Find where the given text appears and provide that cell's center as [X, Y] coordinate. 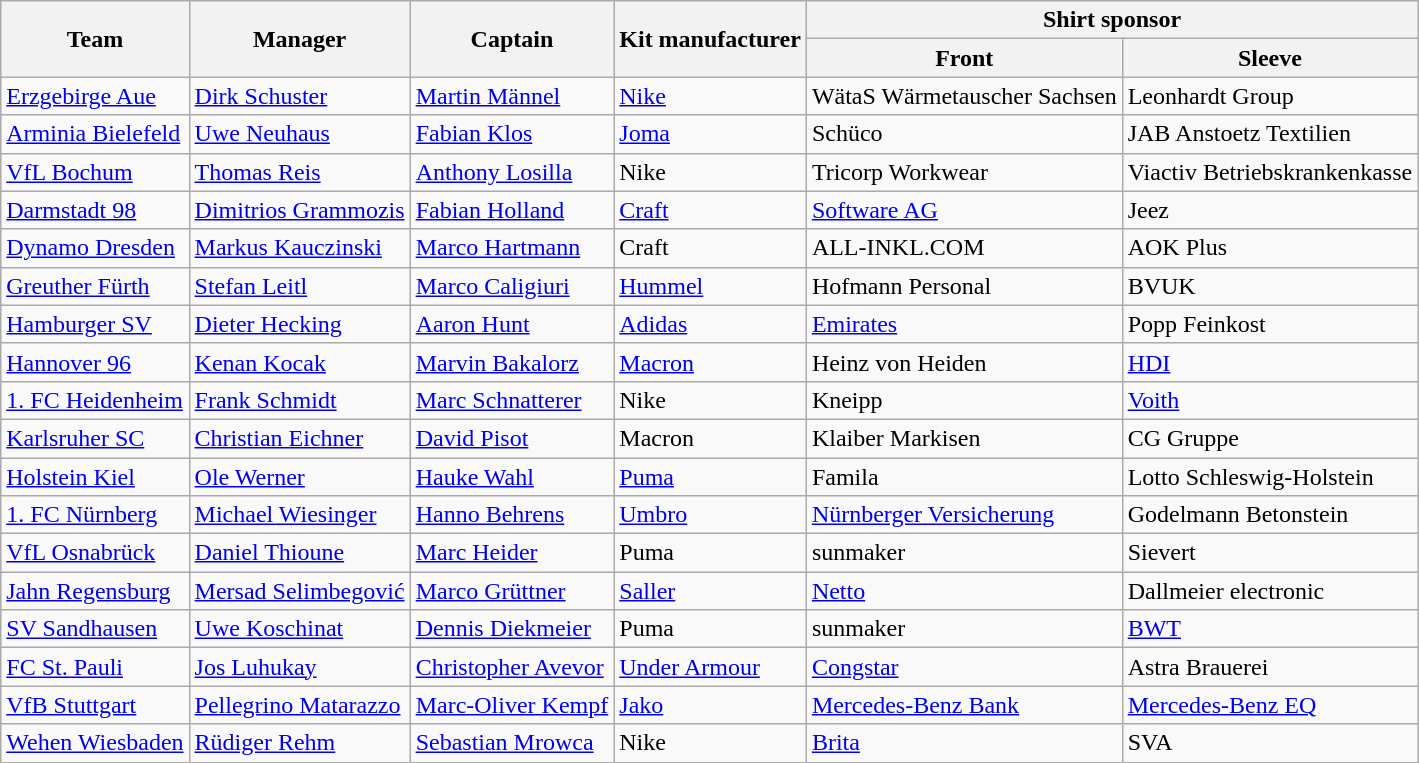
Dieter Hecking [300, 324]
Uwe Koschinat [300, 629]
Marco Caligiuri [512, 286]
Under Armour [710, 667]
Shirt sponsor [1112, 20]
Hofmann Personal [964, 286]
Dimitrios Grammozis [300, 210]
Sleeve [1270, 58]
Uwe Neuhaus [300, 134]
Adidas [710, 324]
Voith [1270, 400]
Fabian Klos [512, 134]
Mercedes-Benz EQ [1270, 705]
Daniel Thioune [300, 553]
Anthony Losilla [512, 172]
Kneipp [964, 400]
Leonhardt Group [1270, 96]
WätaS Wärmetauscher Sachsen [964, 96]
Rüdiger Rehm [300, 743]
Sebastian Mrowca [512, 743]
BWT [1270, 629]
Schüco [964, 134]
Brita [964, 743]
VfL Osnabrück [95, 553]
Hauke Wahl [512, 477]
Greuther Fürth [95, 286]
Hummel [710, 286]
Dirk Schuster [300, 96]
SV Sandhausen [95, 629]
Hannover 96 [95, 362]
VfB Stuttgart [95, 705]
Software AG [964, 210]
Michael Wiesinger [300, 515]
Fabian Holland [512, 210]
Saller [710, 591]
Klaiber Markisen [964, 438]
Marc Schnatterer [512, 400]
Netto [964, 591]
SVA [1270, 743]
Martin Männel [512, 96]
BVUK [1270, 286]
Jeez [1270, 210]
Kenan Kocak [300, 362]
Manager [300, 39]
CG Gruppe [1270, 438]
Kit manufacturer [710, 39]
Marco Hartmann [512, 248]
Joma [710, 134]
Wehen Wiesbaden [95, 743]
Frank Schmidt [300, 400]
Tricorp Workwear [964, 172]
Arminia Bielefeld [95, 134]
VfL Bochum [95, 172]
Jahn Regensburg [95, 591]
Marc-Oliver Kempf [512, 705]
ALL-INKL.COM [964, 248]
Dallmeier electronic [1270, 591]
Dennis Diekmeier [512, 629]
Jako [710, 705]
1. FC Heidenheim [95, 400]
Mercedes-Benz Bank [964, 705]
Lotto Schleswig-Holstein [1270, 477]
Darmstadt 98 [95, 210]
Dynamo Dresden [95, 248]
Captain [512, 39]
Emirates [964, 324]
Karlsruher SC [95, 438]
Hanno Behrens [512, 515]
Aaron Hunt [512, 324]
Popp Feinkost [1270, 324]
Front [964, 58]
Nürnberger Versicherung [964, 515]
Congstar [964, 667]
Jos Luhukay [300, 667]
Viactiv Betriebskrankenkasse [1270, 172]
Famila [964, 477]
Hamburger SV [95, 324]
FC St. Pauli [95, 667]
AOK Plus [1270, 248]
Umbro [710, 515]
Marvin Bakalorz [512, 362]
HDI [1270, 362]
Erzgebirge Aue [95, 96]
Marco Grüttner [512, 591]
Heinz von Heiden [964, 362]
Astra Brauerei [1270, 667]
David Pisot [512, 438]
Pellegrino Matarazzo [300, 705]
Sievert [1270, 553]
Marc Heider [512, 553]
1. FC Nürnberg [95, 515]
Mersad Selimbegović [300, 591]
Stefan Leitl [300, 286]
Team [95, 39]
Ole Werner [300, 477]
Markus Kauczinski [300, 248]
Christopher Avevor [512, 667]
Christian Eichner [300, 438]
JAB Anstoetz Textilien [1270, 134]
Godelmann Betonstein [1270, 515]
Holstein Kiel [95, 477]
Thomas Reis [300, 172]
